Capture the cell that displays the provided text and extract its [X, Y] central coordinate. 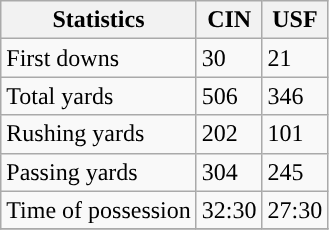
Passing yards [99, 172]
245 [295, 172]
CIN [229, 20]
304 [229, 172]
Statistics [99, 20]
101 [295, 134]
Rushing yards [99, 134]
First downs [99, 58]
202 [229, 134]
USF [295, 20]
Total yards [99, 96]
506 [229, 96]
32:30 [229, 210]
Time of possession [99, 210]
21 [295, 58]
30 [229, 58]
27:30 [295, 210]
346 [295, 96]
